Determine the [x, y] coordinate at the center of the cell enclosing the given text.  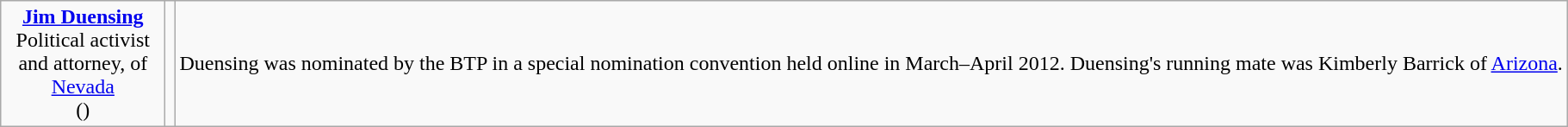
Jim DuensingPolitical activist and attorney, of Nevada() [83, 64]
